From the cell containing the given text, extract its center point as [x, y] coordinate. 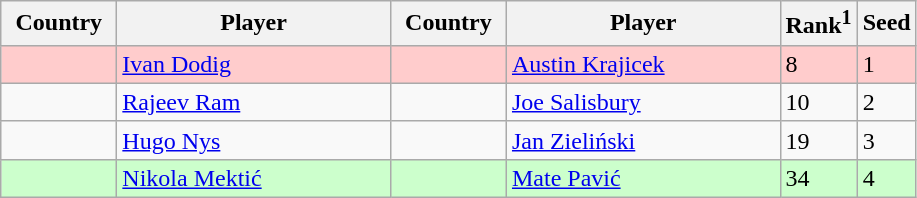
1 [886, 64]
Jan Zieliński [643, 140]
19 [818, 140]
2 [886, 102]
Nikola Mektić [254, 178]
Ivan Dodig [254, 64]
Austin Krajicek [643, 64]
8 [818, 64]
4 [886, 178]
Mate Pavić [643, 178]
Joe Salisbury [643, 102]
34 [818, 178]
Seed [886, 24]
Rajeev Ram [254, 102]
3 [886, 140]
Rank1 [818, 24]
Hugo Nys [254, 140]
10 [818, 102]
